Return the (x, y) coordinate for the center point of the cell that contains the specified text.  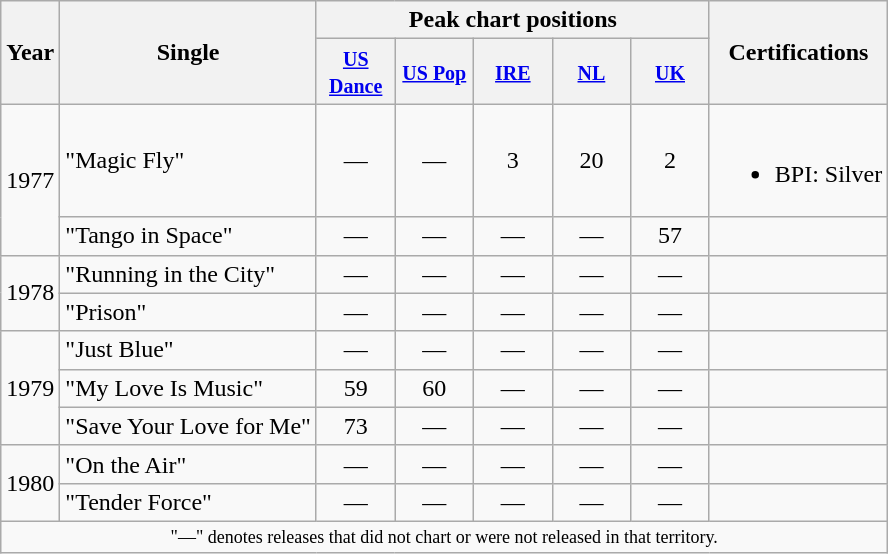
Certifications (798, 52)
US Pop (434, 72)
59 (356, 388)
Peak chart positions (512, 20)
BPI: Silver (798, 160)
UK (670, 72)
"Prison" (188, 312)
US Dance (356, 72)
1978 (30, 293)
20 (592, 160)
IRE (514, 72)
1977 (30, 180)
"Tender Force" (188, 502)
1979 (30, 388)
2 (670, 160)
60 (434, 388)
"Save Your Love for Me" (188, 426)
"Magic Fly" (188, 160)
57 (670, 236)
"On the Air" (188, 464)
"Just Blue" (188, 350)
NL (592, 72)
"—" denotes releases that did not chart or were not released in that territory. (444, 536)
Year (30, 52)
73 (356, 426)
"Tango in Space" (188, 236)
"Running in the City" (188, 274)
Single (188, 52)
1980 (30, 483)
"My Love Is Music" (188, 388)
3 (514, 160)
